Identify which cell holds the provided text, then report its (X, Y) central coordinate. 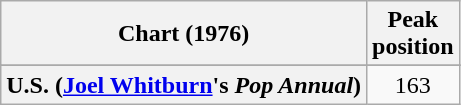
163 (413, 85)
Peakposition (413, 34)
U.S. (Joel Whitburn's Pop Annual) (184, 85)
Chart (1976) (184, 34)
